Identify which cell holds the provided text, then report its (X, Y) central coordinate. 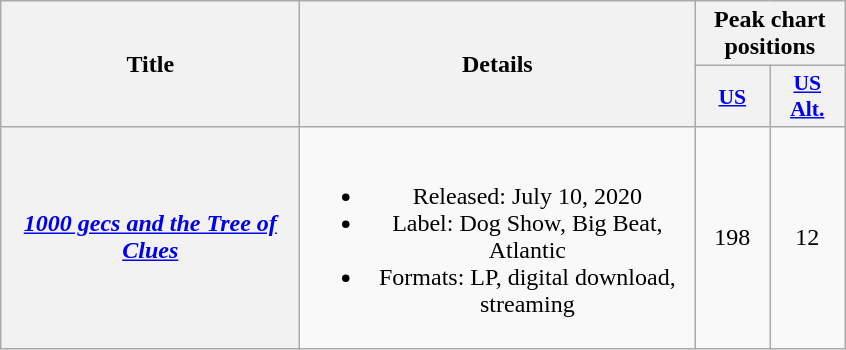
Released: July 10, 2020Label: Dog Show, Big Beat, AtlanticFormats: LP, digital download, streaming (498, 238)
Peak chart positions (770, 34)
198 (732, 238)
12 (808, 238)
US (732, 96)
Title (150, 64)
Details (498, 64)
USAlt. (808, 96)
1000 gecs and the Tree of Clues (150, 238)
